Search for the cell housing the specified text and yield its (X, Y) center coordinate. 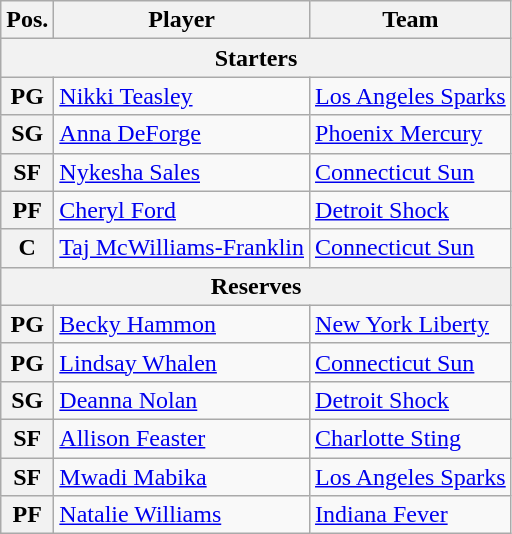
Reserves (256, 286)
Anna DeForge (182, 134)
Charlotte Sting (411, 438)
Cheryl Ford (182, 210)
Becky Hammon (182, 324)
Deanna Nolan (182, 400)
Mwadi Mabika (182, 477)
Starters (256, 58)
Nykesha Sales (182, 172)
Phoenix Mercury (411, 134)
Indiana Fever (411, 515)
Lindsay Whalen (182, 362)
Team (411, 20)
Taj McWilliams-Franklin (182, 248)
New York Liberty (411, 324)
Natalie Williams (182, 515)
Allison Feaster (182, 438)
Nikki Teasley (182, 96)
Player (182, 20)
Pos. (28, 20)
C (28, 248)
